Scan for the cell matching the given text and deliver its (x, y) coordinate at center. 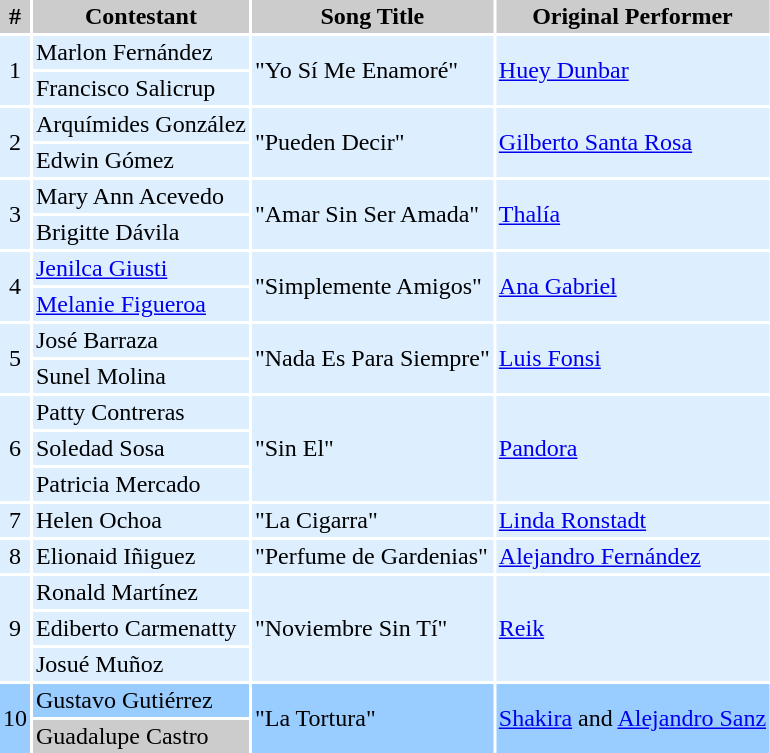
Brigitte Dávila (141, 232)
Original Performer (632, 16)
"Nada Es Para Siempre" (372, 358)
"Perfume de Gardenias" (372, 556)
Marlon Fernández (141, 52)
Pandora (632, 448)
Melanie Figueroa (141, 304)
Huey Dunbar (632, 70)
"La Cigarra" (372, 520)
Linda Ronstadt (632, 520)
Shakira and Alejandro Sanz (632, 718)
Helen Ochoa (141, 520)
Patty Contreras (141, 412)
Francisco Salicrup (141, 88)
Guadalupe Castro (141, 736)
# (15, 16)
Thalía (632, 214)
Ana Gabriel (632, 286)
Gustavo Gutiérrez (141, 700)
"Simplemente Amigos" (372, 286)
Reik (632, 628)
Gilberto Santa Rosa (632, 142)
3 (15, 214)
1 (15, 70)
Edwin Gómez (141, 160)
Alejandro Fernández (632, 556)
Song Title (372, 16)
10 (15, 718)
"Yo Sí Me Enamoré" (372, 70)
"Amar Sin Ser Amada" (372, 214)
"Sin El" (372, 448)
Elionaid Iñiguez (141, 556)
7 (15, 520)
5 (15, 358)
Ronald Martínez (141, 592)
Soledad Sosa (141, 448)
"Pueden Decir" (372, 142)
Arquímides González (141, 124)
José Barraza (141, 340)
8 (15, 556)
Josué Muñoz (141, 664)
"Noviembre Sin Tí" (372, 628)
2 (15, 142)
Luis Fonsi (632, 358)
Contestant (141, 16)
Jenilca Giusti (141, 268)
"La Tortura" (372, 718)
9 (15, 628)
Sunel Molina (141, 376)
4 (15, 286)
Mary Ann Acevedo (141, 196)
Ediberto Carmenatty (141, 628)
6 (15, 448)
Patricia Mercado (141, 484)
